Find where the given text appears and provide that cell's center as [X, Y] coordinate. 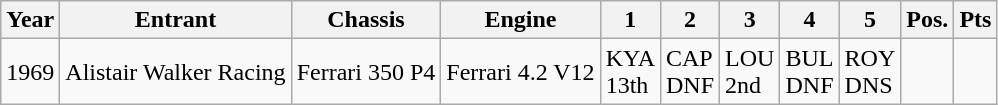
4 [810, 20]
Pts [976, 20]
Pos. [928, 20]
BULDNF [810, 72]
Year [30, 20]
Ferrari 4.2 V12 [520, 72]
1969 [30, 72]
5 [870, 20]
CAPDNF [690, 72]
Chassis [366, 20]
2 [690, 20]
Alistair Walker Racing [176, 72]
3 [750, 20]
Engine [520, 20]
ROYDNS [870, 72]
KYA13th [630, 72]
Ferrari 350 P4 [366, 72]
Entrant [176, 20]
1 [630, 20]
LOU2nd [750, 72]
